For the text-containing cell, return its midpoint in (X, Y) coordinate format. 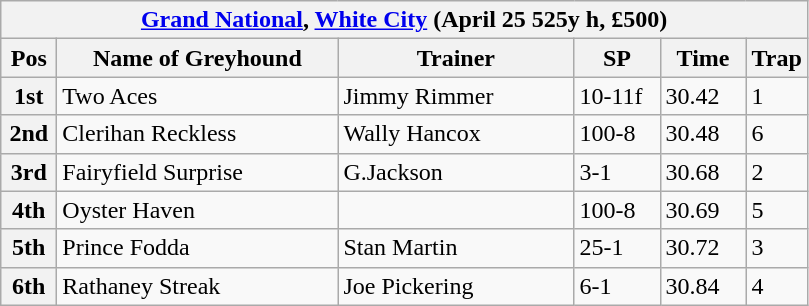
Oyster Haven (198, 210)
3 (776, 248)
30.84 (703, 286)
Fairyfield Surprise (198, 172)
Pos (29, 58)
Wally Hancox (456, 134)
4th (29, 210)
30.68 (703, 172)
25-1 (617, 248)
6-1 (617, 286)
Joe Pickering (456, 286)
30.48 (703, 134)
G.Jackson (456, 172)
6th (29, 286)
Time (703, 58)
6 (776, 134)
30.69 (703, 210)
Stan Martin (456, 248)
1 (776, 96)
Prince Fodda (198, 248)
1st (29, 96)
30.42 (703, 96)
Rathaney Streak (198, 286)
4 (776, 286)
3-1 (617, 172)
5 (776, 210)
2 (776, 172)
10-11f (617, 96)
2nd (29, 134)
5th (29, 248)
3rd (29, 172)
Two Aces (198, 96)
Trap (776, 58)
30.72 (703, 248)
Name of Greyhound (198, 58)
Trainer (456, 58)
Jimmy Rimmer (456, 96)
Clerihan Reckless (198, 134)
Grand National, White City (April 25 525y h, £500) (404, 20)
SP (617, 58)
